Provide the (x, y) coordinate of the cell's center where the given text is located.  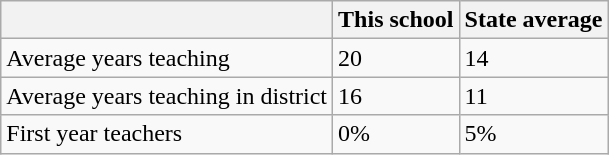
11 (534, 96)
State average (534, 20)
5% (534, 134)
Average years teaching (167, 58)
First year teachers (167, 134)
16 (396, 96)
20 (396, 58)
0% (396, 134)
This school (396, 20)
14 (534, 58)
Average years teaching in district (167, 96)
